Return the [x, y] coordinate for the center point of the cell that contains the specified text.  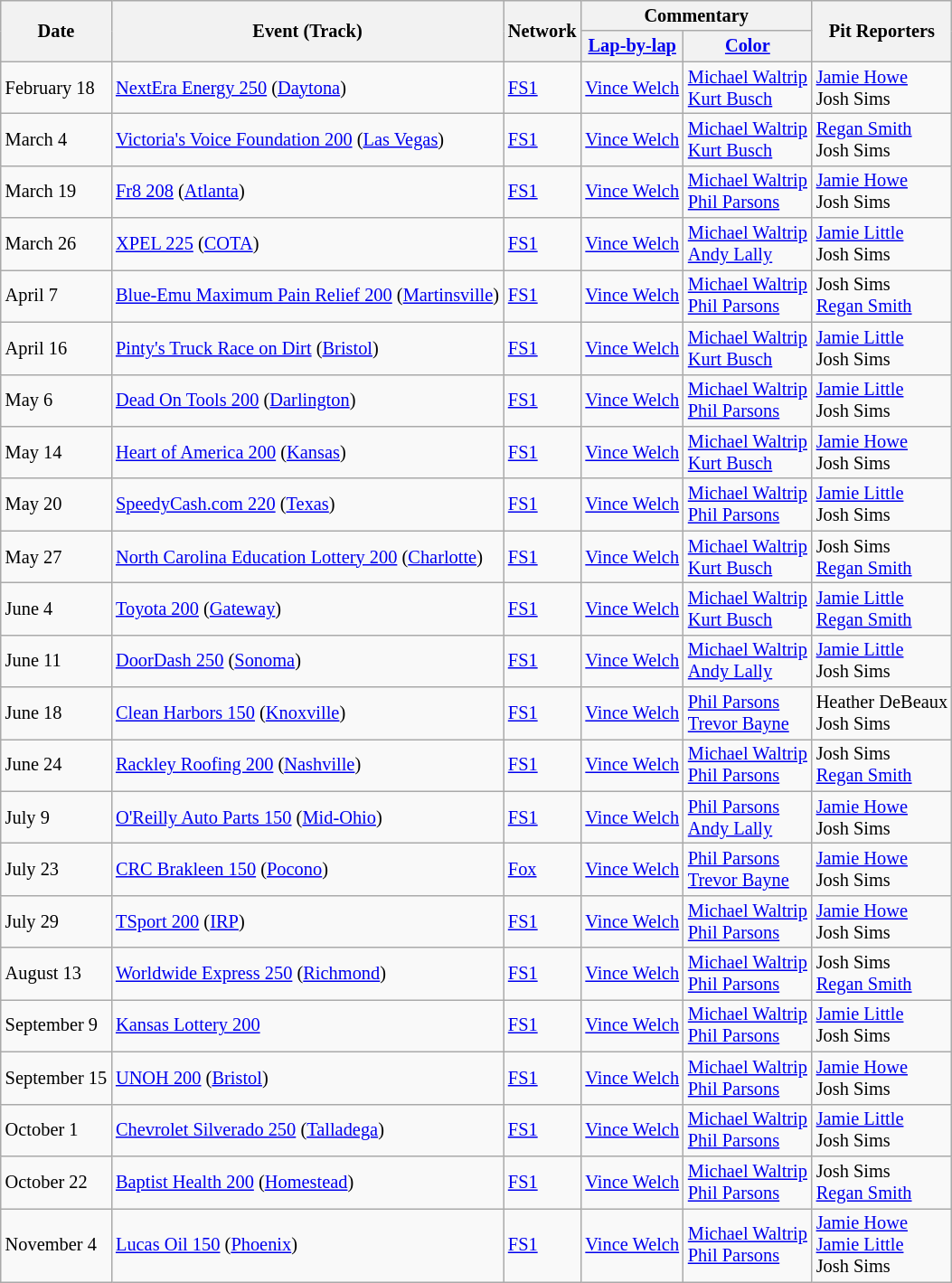
Network [542, 31]
Event (Track) [307, 31]
DoorDash 250 (Sonoma) [307, 661]
June 24 [56, 765]
September 9 [56, 1025]
June 4 [56, 608]
Heather DeBeauxJosh Sims [882, 713]
Lucas Oil 150 (Phoenix) [307, 1245]
Worldwide Express 250 (Richmond) [307, 974]
O'Reilly Auto Parts 150 (Mid-Ohio) [307, 817]
Fox [542, 869]
June 18 [56, 713]
NextEra Energy 250 (Daytona) [307, 88]
Toyota 200 (Gateway) [307, 608]
Color [748, 46]
Phil ParsonsAndy Lally [748, 817]
May 6 [56, 401]
Jamie HoweJamie LittleJosh Sims [882, 1245]
July 23 [56, 869]
Victoria's Voice Foundation 200 (Las Vegas) [307, 139]
TSport 200 (IRP) [307, 921]
April 7 [56, 296]
Regan SmithJosh Sims [882, 139]
October 22 [56, 1182]
XPEL 225 (COTA) [307, 244]
March 26 [56, 244]
UNOH 200 (Bristol) [307, 1078]
CRC Brakleen 150 (Pocono) [307, 869]
Rackley Roofing 200 (Nashville) [307, 765]
October 1 [56, 1130]
April 16 [56, 348]
SpeedyCash.com 220 (Texas) [307, 505]
Lap-by-lap [633, 46]
Pit Reporters [882, 31]
Commentary [696, 15]
Clean Harbors 150 (Knoxville) [307, 713]
November 4 [56, 1245]
Kansas Lottery 200 [307, 1025]
Fr8 208 (Atlanta) [307, 192]
May 14 [56, 452]
Chevrolet Silverado 250 (Talladega) [307, 1130]
July 9 [56, 817]
Date [56, 31]
August 13 [56, 974]
July 29 [56, 921]
March 19 [56, 192]
March 4 [56, 139]
June 11 [56, 661]
September 15 [56, 1078]
May 27 [56, 557]
Heart of America 200 (Kansas) [307, 452]
Blue-Emu Maximum Pain Relief 200 (Martinsville) [307, 296]
Pinty's Truck Race on Dirt (Bristol) [307, 348]
Dead On Tools 200 (Darlington) [307, 401]
North Carolina Education Lottery 200 (Charlotte) [307, 557]
Jamie LittleRegan Smith [882, 608]
February 18 [56, 88]
May 20 [56, 505]
Baptist Health 200 (Homestead) [307, 1182]
